Provide the [x, y] coordinate of the cell's center where the given text is located.  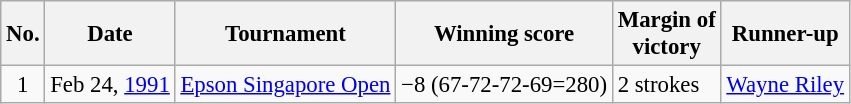
Epson Singapore Open [286, 85]
−8 (67-72-72-69=280) [504, 85]
Date [110, 34]
No. [23, 34]
2 strokes [666, 85]
Wayne Riley [785, 85]
Tournament [286, 34]
Winning score [504, 34]
1 [23, 85]
Feb 24, 1991 [110, 85]
Margin ofvictory [666, 34]
Runner-up [785, 34]
